Identify which cell holds the provided text, then report its [x, y] central coordinate. 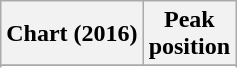
Peak position [189, 34]
Chart (2016) [72, 34]
